Locate the cell with the specified text and output its (x, y) center coordinate. 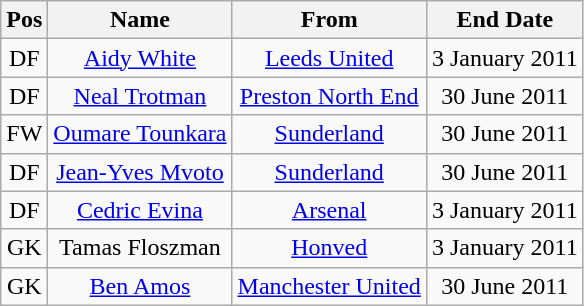
Preston North End (329, 96)
Cedric Evina (140, 210)
Honved (329, 248)
Name (140, 20)
Ben Amos (140, 286)
Oumare Tounkara (140, 134)
Neal Trotman (140, 96)
Manchester United (329, 286)
From (329, 20)
Leeds United (329, 58)
FW (24, 134)
End Date (504, 20)
Tamas Floszman (140, 248)
Aidy White (140, 58)
Jean-Yves Mvoto (140, 172)
Pos (24, 20)
Arsenal (329, 210)
